Identify which cell holds the provided text, then report its [x, y] central coordinate. 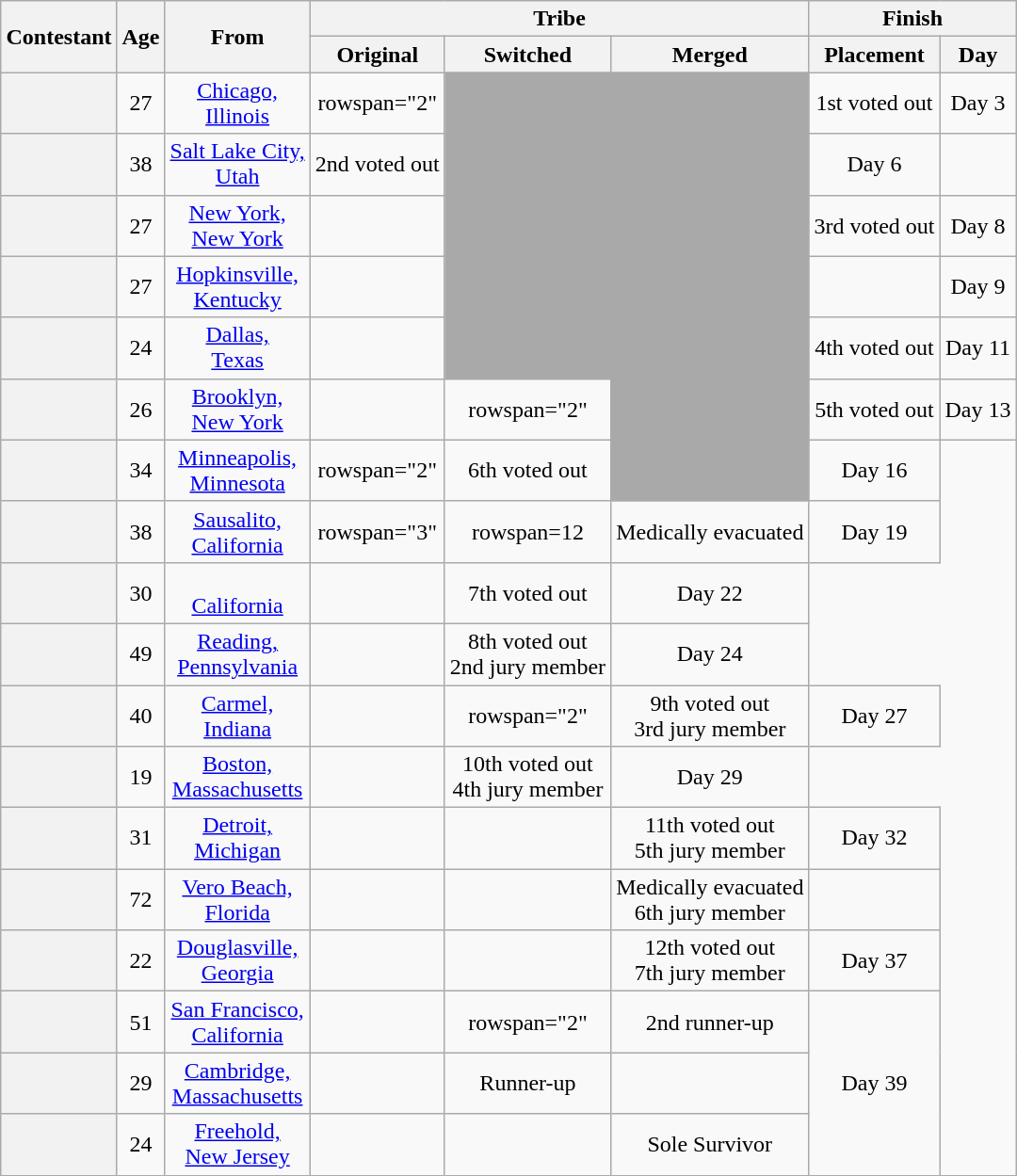
Freehold,New Jersey [237, 1145]
49 [141, 653]
Day 8 [977, 226]
Finish [912, 19]
Day [977, 55]
12th voted out7th jury member [710, 960]
California [237, 593]
Medically evacuated6th jury member [710, 900]
Day 22 [710, 593]
Cambridge,Massachusetts [237, 1083]
1st voted out [874, 104]
2nd runner-up [710, 1023]
7th voted out [527, 593]
Boston,Massachusetts [237, 778]
30 [141, 593]
29 [141, 1083]
51 [141, 1023]
Day 39 [874, 1083]
2nd voted out [377, 164]
Day 29 [710, 778]
5th voted out [874, 409]
Contestant [58, 37]
rowspan=12 [527, 531]
Day 9 [977, 286]
22 [141, 960]
Sausalito,California [237, 531]
Tribe [559, 19]
Reading,Pennsylvania [237, 653]
Day 37 [874, 960]
rowspan="3" [377, 531]
Day 16 [874, 471]
40 [141, 716]
Chicago,Illinois [237, 104]
Salt Lake City,Utah [237, 164]
Day 24 [710, 653]
Day 13 [977, 409]
Minneapolis,Minnesota [237, 471]
26 [141, 409]
New York,New York [237, 226]
Day 19 [874, 531]
3rd voted out [874, 226]
31 [141, 838]
San Francisco,California [237, 1023]
19 [141, 778]
Dallas,Texas [237, 348]
Merged [710, 55]
34 [141, 471]
Hopkinsville,Kentucky [237, 286]
Day 27 [874, 716]
8th voted out2nd jury member [527, 653]
Placement [874, 55]
From [237, 37]
9th voted out3rd jury member [710, 716]
Carmel,Indiana [237, 716]
Sole Survivor [710, 1145]
4th voted out [874, 348]
Vero Beach,Florida [237, 900]
Day 11 [977, 348]
Age [141, 37]
Day 32 [874, 838]
Medically evacuated [710, 531]
Runner-up [527, 1083]
Brooklyn,New York [237, 409]
Day 3 [977, 104]
Original [377, 55]
Day 6 [874, 164]
11th voted out5th jury member [710, 838]
Detroit,Michigan [237, 838]
6th voted out [527, 471]
Douglasville,Georgia [237, 960]
Switched [527, 55]
72 [141, 900]
10th voted out4th jury member [527, 778]
